Detect which cell encompasses the target text, then output its [X, Y] center coordinate. 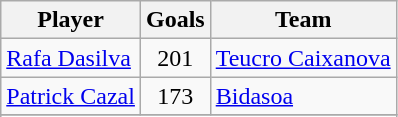
Rafa Dasilva [71, 58]
Bidasoa [303, 96]
Player [71, 20]
173 [175, 96]
Teucro Caixanova [303, 58]
Team [303, 20]
Goals [175, 20]
Patrick Cazal [71, 96]
201 [175, 58]
